Return the [x, y] coordinate for the center point of the cell that contains the specified text.  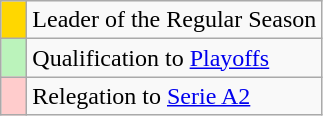
Leader of the Regular Season [174, 20]
Relegation to Serie A2 [174, 96]
Qualification to Playoffs [174, 58]
